Identify which cell holds the provided text, then report its [X, Y] central coordinate. 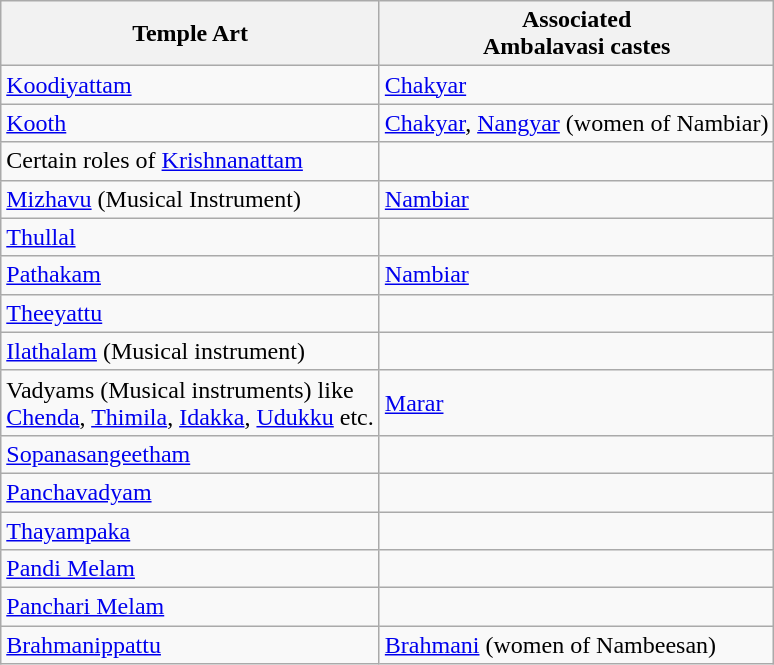
Panchari Melam [190, 607]
AssociatedAmbalavasi castes [576, 34]
Koodiyattam [190, 85]
Mizhavu (Musical Instrument) [190, 199]
Kooth [190, 123]
Chakyar, Nangyar (women of Nambiar) [576, 123]
Marar [576, 402]
Thayampaka [190, 531]
Pandi Melam [190, 569]
Thullal [190, 237]
Vadyams (Musical instruments) like Chenda, Thimila, Idakka, Udukku etc. [190, 402]
Certain roles of Krishnanattam [190, 161]
Chakyar [576, 85]
Pathakam [190, 275]
Brahmani (women of Nambeesan) [576, 645]
Brahmanippattu [190, 645]
Panchavadyam [190, 492]
Temple Art [190, 34]
Sopanasangeetham [190, 454]
Theeyattu [190, 313]
Ilathalam (Musical instrument) [190, 351]
